Find where the given text appears and provide that cell's center as [x, y] coordinate. 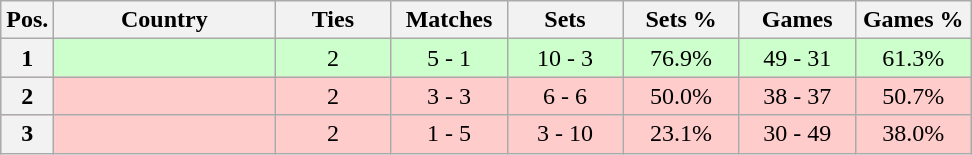
1 [28, 58]
Sets [565, 20]
3 [28, 134]
76.9% [681, 58]
50.0% [681, 96]
38.0% [913, 134]
Country [164, 20]
30 - 49 [797, 134]
61.3% [913, 58]
Games % [913, 20]
Matches [449, 20]
5 - 1 [449, 58]
3 - 10 [565, 134]
Pos. [28, 20]
Sets % [681, 20]
1 - 5 [449, 134]
Ties [333, 20]
50.7% [913, 96]
23.1% [681, 134]
Games [797, 20]
3 - 3 [449, 96]
10 - 3 [565, 58]
6 - 6 [565, 96]
38 - 37 [797, 96]
49 - 31 [797, 58]
